Provide the (X, Y) coordinate of the cell's center where the given text is located.  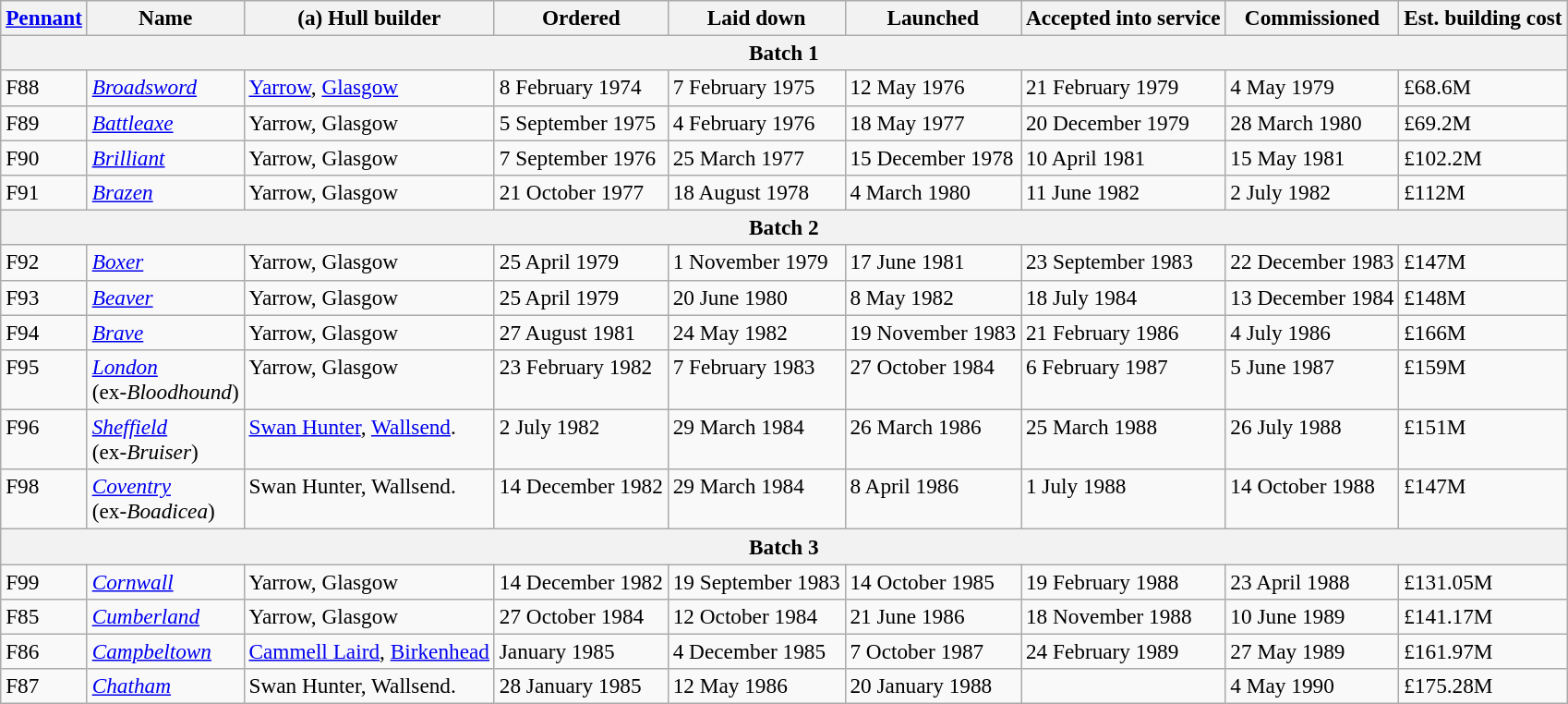
Cammell Laird, Birkenhead (369, 651)
17 June 1981 (933, 262)
F93 (44, 297)
Campbeltown (165, 651)
Brave (165, 332)
20 December 1979 (1123, 123)
7 February 1975 (756, 88)
Brilliant (165, 157)
Coventry(ex-Boadicea) (165, 499)
25 March 1988 (1123, 440)
5 September 1975 (581, 123)
12 May 1986 (756, 686)
£102.2M (1483, 157)
Batch 3 (784, 546)
8 May 1982 (933, 297)
F87 (44, 686)
£166M (1483, 332)
Commissioned (1312, 18)
8 February 1974 (581, 88)
£148M (1483, 297)
4 May 1979 (1312, 88)
F98 (44, 499)
Sheffield(ex-Bruiser) (165, 440)
Est. building cost (1483, 18)
£161.97M (1483, 651)
21 October 1977 (581, 192)
Pennant (44, 18)
7 September 1976 (581, 157)
23 September 1983 (1123, 262)
26 July 1988 (1312, 440)
Beaver (165, 297)
Name (165, 18)
F96 (44, 440)
14 October 1988 (1312, 499)
Chatham (165, 686)
18 July 1984 (1123, 297)
Battleaxe (165, 123)
23 April 1988 (1312, 581)
Batch 2 (784, 227)
Cornwall (165, 581)
21 June 1986 (933, 616)
Brazen (165, 192)
22 December 1983 (1312, 262)
£151M (1483, 440)
27 May 1989 (1312, 651)
10 June 1989 (1312, 616)
Laid down (756, 18)
28 January 1985 (581, 686)
20 June 1980 (756, 297)
Batch 1 (784, 53)
4 July 1986 (1312, 332)
19 November 1983 (933, 332)
£175.28M (1483, 686)
18 November 1988 (1123, 616)
London(ex-Bloodhound) (165, 379)
4 May 1990 (1312, 686)
Ordered (581, 18)
F95 (44, 379)
26 March 1986 (933, 440)
19 February 1988 (1123, 581)
1 July 1988 (1123, 499)
15 May 1981 (1312, 157)
24 February 1989 (1123, 651)
Cumberland (165, 616)
1 November 1979 (756, 262)
19 September 1983 (756, 581)
14 October 1985 (933, 581)
£68.6M (1483, 88)
Broadsword (165, 88)
10 April 1981 (1123, 157)
5 June 1987 (1312, 379)
27 August 1981 (581, 332)
21 February 1986 (1123, 332)
£112M (1483, 192)
20 January 1988 (933, 686)
£69.2M (1483, 123)
11 June 1982 (1123, 192)
18 May 1977 (933, 123)
F86 (44, 651)
January 1985 (581, 651)
Launched (933, 18)
12 May 1976 (933, 88)
£131.05M (1483, 581)
F89 (44, 123)
25 March 1977 (756, 157)
F99 (44, 581)
4 March 1980 (933, 192)
Accepted into service (1123, 18)
8 April 1986 (933, 499)
F90 (44, 157)
F88 (44, 88)
13 December 1984 (1312, 297)
23 February 1982 (581, 379)
£141.17M (1483, 616)
7 February 1983 (756, 379)
£159M (1483, 379)
F85 (44, 616)
4 February 1976 (756, 123)
12 October 1984 (756, 616)
Boxer (165, 262)
F92 (44, 262)
(a) Hull builder (369, 18)
21 February 1979 (1123, 88)
4 December 1985 (756, 651)
6 February 1987 (1123, 379)
18 August 1978 (756, 192)
24 May 1982 (756, 332)
7 October 1987 (933, 651)
F91 (44, 192)
28 March 1980 (1312, 123)
15 December 1978 (933, 157)
F94 (44, 332)
